Identify which cell holds the provided text, then report its (X, Y) central coordinate. 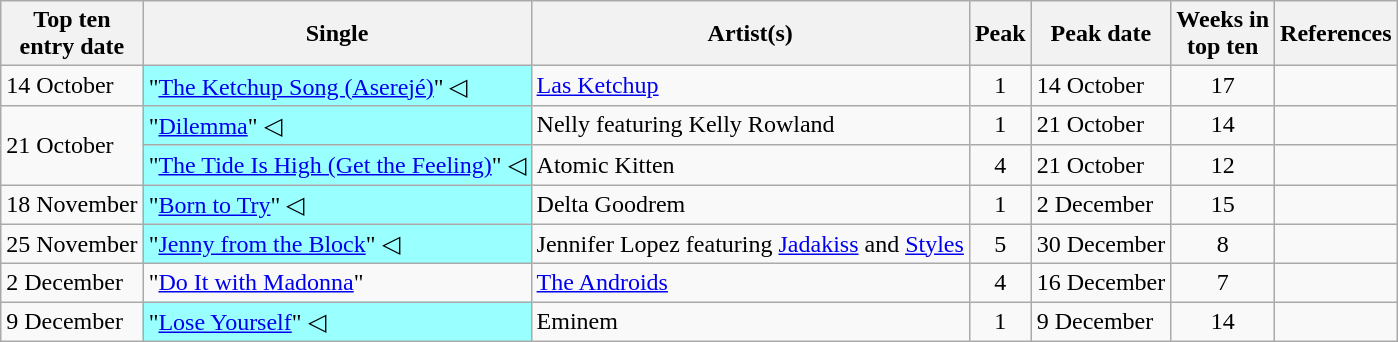
30 December (1101, 244)
"The Ketchup Song (Aserejé)" ◁ (337, 86)
12 (1223, 165)
"Do It with Madonna" (337, 283)
"Jenny from the Block" ◁ (337, 244)
Delta Goodrem (750, 204)
17 (1223, 86)
Single (337, 34)
7 (1223, 283)
Top tenentry date (72, 34)
25 November (72, 244)
Nelly featuring Kelly Rowland (750, 125)
16 December (1101, 283)
Peak date (1101, 34)
"Lose Yourself" ◁ (337, 322)
5 (1000, 244)
Peak (1000, 34)
References (1336, 34)
Artist(s) (750, 34)
18 November (72, 204)
"Dilemma" ◁ (337, 125)
8 (1223, 244)
Eminem (750, 322)
The Androids (750, 283)
Las Ketchup (750, 86)
Atomic Kitten (750, 165)
15 (1223, 204)
"The Tide Is High (Get the Feeling)" ◁ (337, 165)
Weeks intop ten (1223, 34)
Jennifer Lopez featuring Jadakiss and Styles (750, 244)
"Born to Try" ◁ (337, 204)
